Pinpoint the cell where the given text exists, returning its (X, Y) midpoint coordinate. 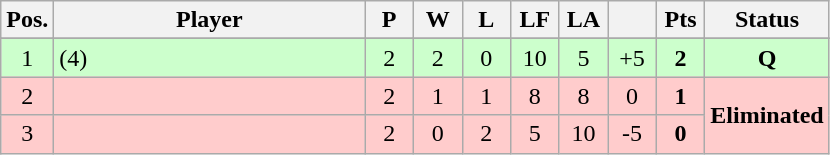
P (390, 20)
LA (584, 20)
+5 (632, 58)
Pos. (28, 20)
(4) (210, 58)
W (438, 20)
Eliminated (767, 115)
-5 (632, 134)
L (486, 20)
Status (767, 20)
3 (28, 134)
Pts (680, 20)
Player (210, 20)
LF (536, 20)
Q (767, 58)
